Scan for the cell matching the given text and deliver its [x, y] coordinate at center. 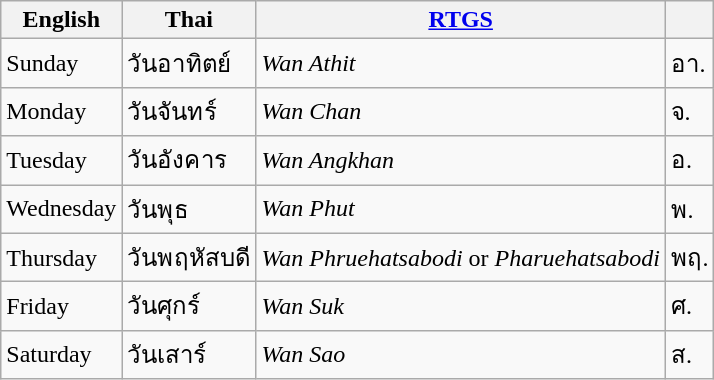
Saturday [62, 354]
Wan Chan [461, 112]
RTGS [461, 20]
Sunday [62, 64]
Wan Sao [461, 354]
Wan Angkhan [461, 160]
วันศุกร์ [189, 306]
วันอาทิตย์ [189, 64]
วันเสาร์ [189, 354]
Wan Suk [461, 306]
Wednesday [62, 208]
Thai [189, 20]
วันพฤหัสบดี [189, 258]
Wan Phut [461, 208]
Wan Athit [461, 64]
ส. [690, 354]
อา. [690, 64]
วันพุธ [189, 208]
Tuesday [62, 160]
Friday [62, 306]
วันอังคาร [189, 160]
อ. [690, 160]
Wan Phruehatsabodi or Pharuehatsabodi [461, 258]
Thursday [62, 258]
จ. [690, 112]
Monday [62, 112]
ศ. [690, 306]
วันจันทร์ [189, 112]
พ. [690, 208]
English [62, 20]
พฤ. [690, 258]
